Provide the (X, Y) coordinate of the cell's center where the given text is located.  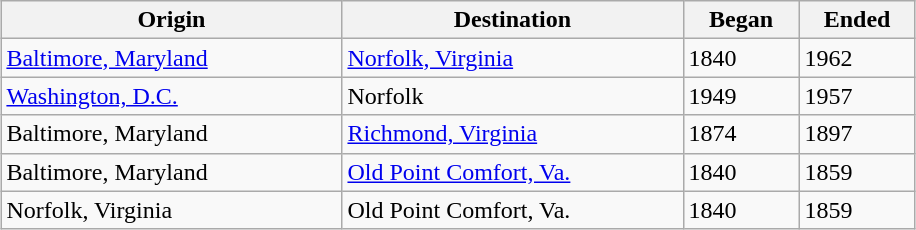
Richmond, Virginia (512, 134)
Origin (172, 20)
Destination (512, 20)
Washington, D.C. (172, 96)
1874 (741, 134)
Norfolk (512, 96)
1897 (857, 134)
Ended (857, 20)
Began (741, 20)
1962 (857, 58)
1949 (741, 96)
1957 (857, 96)
